Return (X, Y) of the center of cell containing provided text 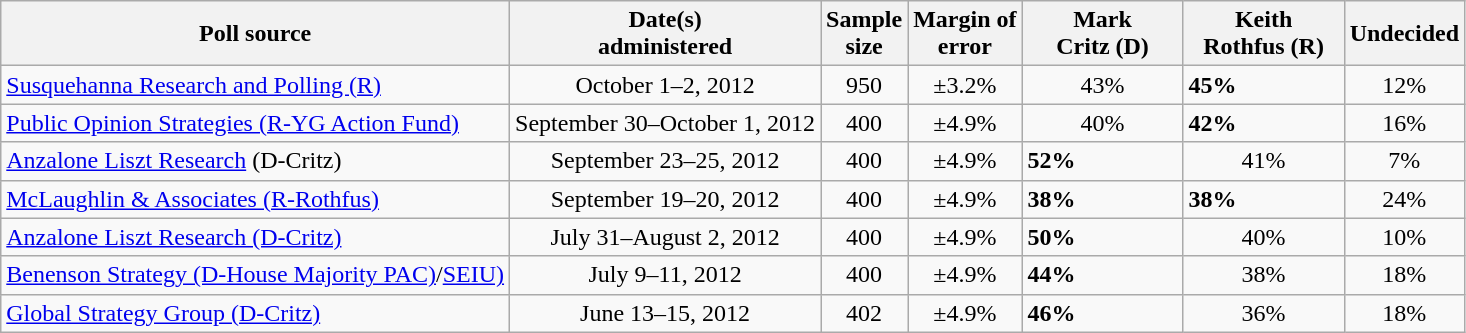
Susquehanna Research and Polling (R) (256, 85)
July 31–August 2, 2012 (666, 237)
24% (1404, 199)
Samplesize (864, 34)
KeithRothfus (R) (1264, 34)
7% (1404, 161)
October 1–2, 2012 (666, 85)
Poll source (256, 34)
Date(s)administered (666, 34)
Public Opinion Strategies (R-YG Action Fund) (256, 123)
45% (1264, 85)
September 30–October 1, 2012 (666, 123)
10% (1404, 237)
43% (1102, 85)
44% (1102, 275)
June 13–15, 2012 (666, 313)
±3.2% (965, 85)
September 23–25, 2012 (666, 161)
46% (1102, 313)
McLaughlin & Associates (R-Rothfus) (256, 199)
Global Strategy Group (D-Critz) (256, 313)
September 19–20, 2012 (666, 199)
41% (1264, 161)
42% (1264, 123)
12% (1404, 85)
July 9–11, 2012 (666, 275)
16% (1404, 123)
Undecided (1404, 34)
MarkCritz (D) (1102, 34)
950 (864, 85)
36% (1264, 313)
402 (864, 313)
52% (1102, 161)
50% (1102, 237)
Benenson Strategy (D-House Majority PAC)/SEIU) (256, 275)
Margin of error (965, 34)
